Pinpoint the cell where the given text exists, returning its [X, Y] midpoint coordinate. 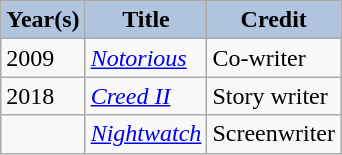
Credit [274, 20]
2009 [43, 58]
Co-writer [274, 58]
Title [146, 20]
Nightwatch [146, 134]
Creed II [146, 96]
Story writer [274, 96]
Screenwriter [274, 134]
Notorious [146, 58]
2018 [43, 96]
Year(s) [43, 20]
